From the cell containing the given text, extract its center point as (x, y) coordinate. 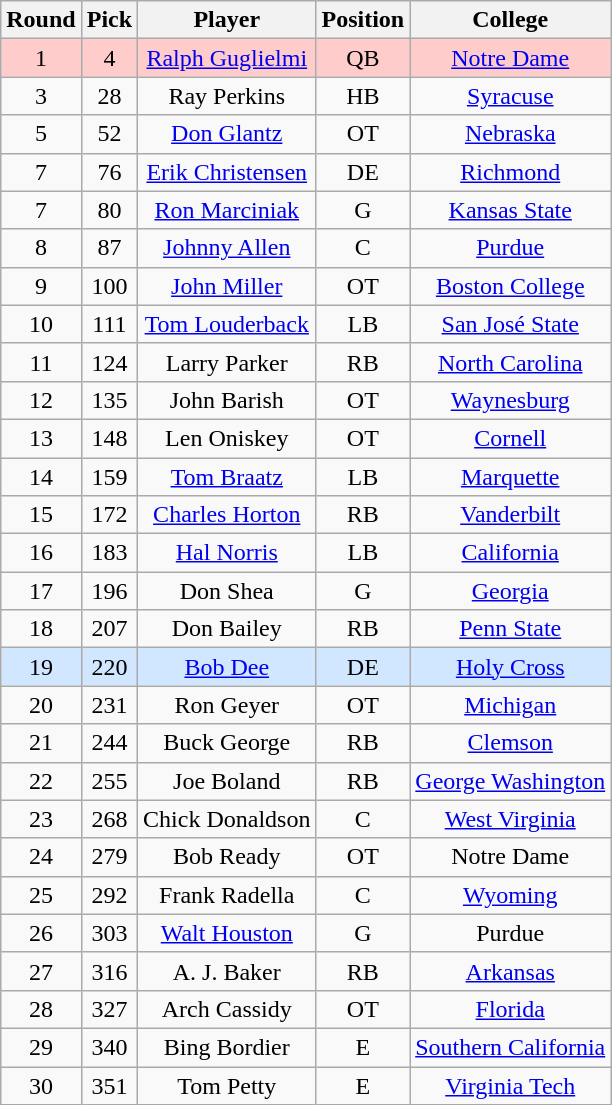
24 (41, 857)
Arkansas (510, 971)
Arch Cassidy (227, 1009)
Kansas State (510, 210)
Pick (109, 20)
340 (109, 1047)
Bing Bordier (227, 1047)
4 (109, 58)
124 (109, 362)
207 (109, 629)
Ron Marciniak (227, 210)
Tom Braatz (227, 477)
Position (363, 20)
76 (109, 172)
220 (109, 667)
8 (41, 248)
John Barish (227, 400)
148 (109, 438)
183 (109, 553)
255 (109, 781)
Michigan (510, 705)
Round (41, 20)
Hal Norris (227, 553)
172 (109, 515)
Erik Christensen (227, 172)
Don Bailey (227, 629)
23 (41, 819)
Chick Donaldson (227, 819)
Richmond (510, 172)
22 (41, 781)
100 (109, 286)
Holy Cross (510, 667)
268 (109, 819)
29 (41, 1047)
Don Glantz (227, 134)
Virginia Tech (510, 1085)
25 (41, 895)
20 (41, 705)
Ron Geyer (227, 705)
Buck George (227, 743)
Clemson (510, 743)
18 (41, 629)
Bob Ready (227, 857)
327 (109, 1009)
College (510, 20)
196 (109, 591)
244 (109, 743)
Georgia (510, 591)
Tom Louderback (227, 324)
Charles Horton (227, 515)
351 (109, 1085)
10 (41, 324)
Ralph Guglielmi (227, 58)
9 (41, 286)
12 (41, 400)
15 (41, 515)
Florida (510, 1009)
John Miller (227, 286)
135 (109, 400)
11 (41, 362)
111 (109, 324)
Don Shea (227, 591)
Penn State (510, 629)
West Virginia (510, 819)
1 (41, 58)
87 (109, 248)
292 (109, 895)
Vanderbilt (510, 515)
Boston College (510, 286)
19 (41, 667)
316 (109, 971)
San José State (510, 324)
27 (41, 971)
279 (109, 857)
3 (41, 96)
Player (227, 20)
Len Oniskey (227, 438)
303 (109, 933)
Tom Petty (227, 1085)
Johnny Allen (227, 248)
21 (41, 743)
Marquette (510, 477)
California (510, 553)
231 (109, 705)
14 (41, 477)
Frank Radella (227, 895)
30 (41, 1085)
Wyoming (510, 895)
Joe Boland (227, 781)
Waynesburg (510, 400)
HB (363, 96)
52 (109, 134)
Cornell (510, 438)
Southern California (510, 1047)
QB (363, 58)
Bob Dee (227, 667)
Walt Houston (227, 933)
Syracuse (510, 96)
159 (109, 477)
13 (41, 438)
George Washington (510, 781)
Larry Parker (227, 362)
Nebraska (510, 134)
17 (41, 591)
5 (41, 134)
80 (109, 210)
A. J. Baker (227, 971)
16 (41, 553)
North Carolina (510, 362)
Ray Perkins (227, 96)
26 (41, 933)
